From the cell containing the given text, extract its center point as [x, y] coordinate. 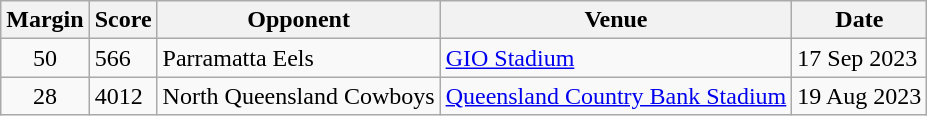
50 [45, 58]
566 [123, 58]
28 [45, 96]
Margin [45, 20]
North Queensland Cowboys [298, 96]
Date [860, 20]
Opponent [298, 20]
Score [123, 20]
Parramatta Eels [298, 58]
19 Aug 2023 [860, 96]
GIO Stadium [616, 58]
Queensland Country Bank Stadium [616, 96]
17 Sep 2023 [860, 58]
Venue [616, 20]
4012 [123, 96]
